Find where the given text appears and provide that cell's center as [x, y] coordinate. 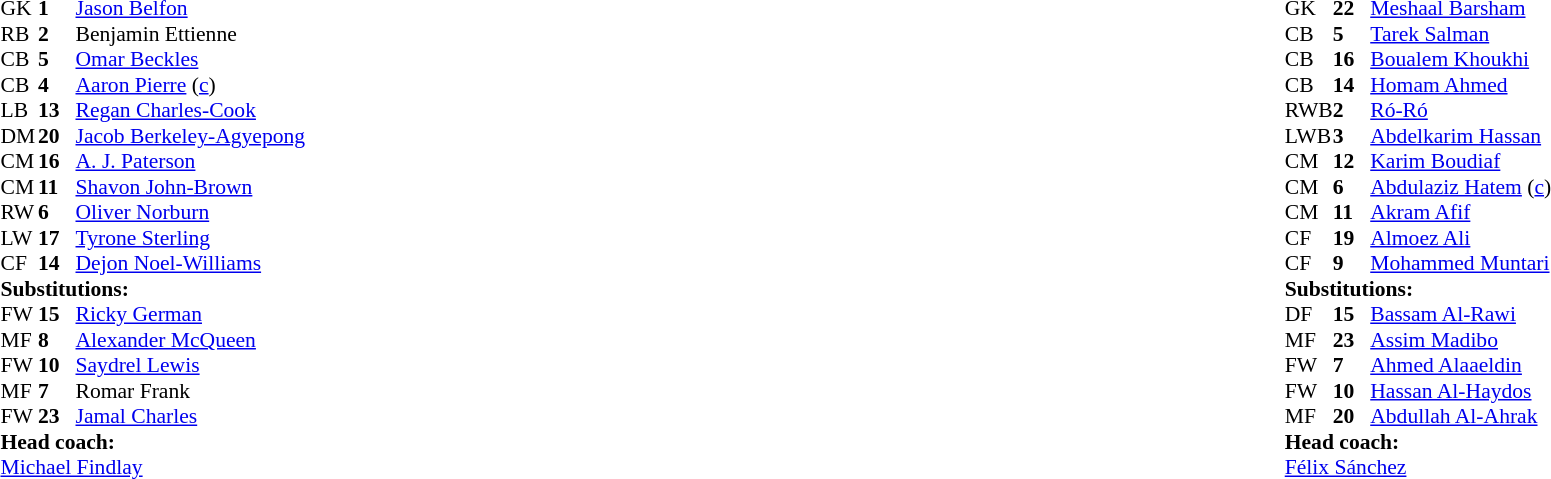
Tyrone Sterling [191, 238]
4 [57, 85]
8 [57, 340]
DM [19, 136]
13 [57, 111]
Oliver Norburn [191, 213]
Head coach: [152, 442]
Alexander McQueen [191, 340]
Jamal Charles [191, 417]
Almoez Ali [1460, 238]
19 [1352, 238]
Hassan Al-Haydos [1460, 391]
Abdelkarim Hassan [1460, 136]
Regan Charles-Cook [191, 111]
Ricky German [191, 315]
Aaron Pierre (c) [191, 85]
Akram Afif [1460, 213]
Ahmed Alaaeldin [1460, 365]
Karim Boudiaf [1460, 161]
Dejon Noel-Williams [191, 263]
Jacob Berkeley-Agyepong [191, 136]
Boualem Khoukhi [1460, 59]
Substitutions: [152, 289]
LW [19, 238]
3 [1352, 136]
Saydrel Lewis [191, 365]
A. J. Paterson [191, 161]
RWB [1309, 111]
9 [1352, 263]
Bassam Al-Rawi [1460, 315]
17 [57, 238]
Omar Beckles [191, 59]
RW [19, 213]
Abdulaziz Hatem (c) [1460, 187]
Ró-Ró [1460, 111]
Mohammed Muntari [1460, 263]
DF [1309, 315]
Assim Madibo [1460, 340]
12 [1352, 161]
Shavon John-Brown [191, 187]
Abdullah Al-Ahrak [1460, 417]
LB [19, 111]
LWB [1309, 136]
Romar Frank [191, 391]
Tarek Salman [1460, 34]
RB [19, 34]
Benjamin Ettienne [191, 34]
Homam Ahmed [1460, 85]
